Return the [X, Y] coordinate for the center point of the cell that contains the specified text.  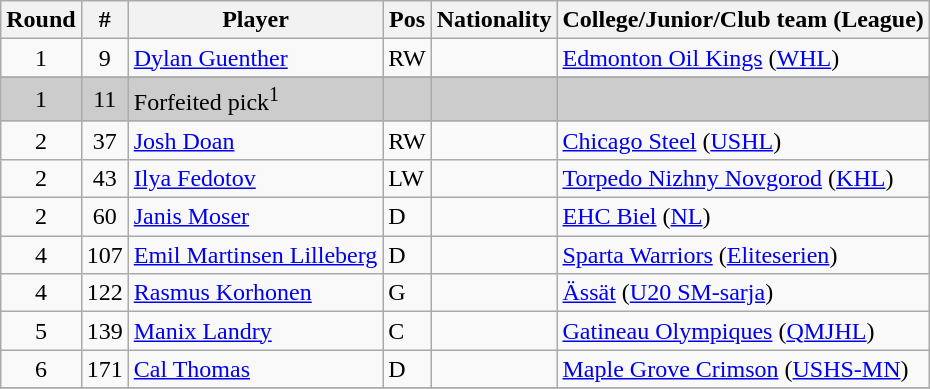
6 [41, 369]
122 [104, 293]
EHC Biel (NL) [743, 217]
60 [104, 217]
Pos [407, 20]
11 [104, 100]
Dylan Guenther [256, 58]
9 [104, 58]
43 [104, 178]
139 [104, 331]
5 [41, 331]
College/Junior/Club team (League) [743, 20]
107 [104, 255]
Josh Doan [256, 140]
Player [256, 20]
Maple Grove Crimson (USHS-MN) [743, 369]
Rasmus Korhonen [256, 293]
# [104, 20]
C [407, 331]
Emil Martinsen Lilleberg [256, 255]
Gatineau Olympiques (QMJHL) [743, 331]
Torpedo Nizhny Novgorod (KHL) [743, 178]
Sparta Warriors (Eliteserien) [743, 255]
Chicago Steel (USHL) [743, 140]
Nationality [494, 20]
Edmonton Oil Kings (WHL) [743, 58]
37 [104, 140]
LW [407, 178]
Ilya Fedotov [256, 178]
Ässät (U20 SM-sarja) [743, 293]
171 [104, 369]
G [407, 293]
Janis Moser [256, 217]
Manix Landry [256, 331]
Cal Thomas [256, 369]
Forfeited pick1 [256, 100]
Round [41, 20]
